Return [X, Y] of the center of cell containing provided text 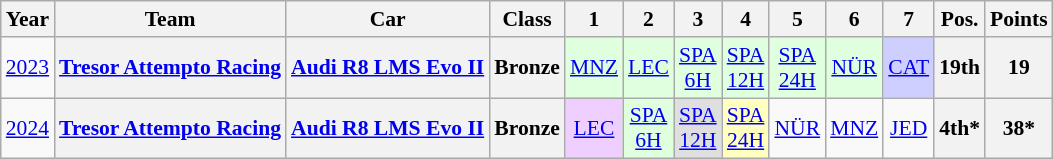
Class [527, 19]
Team [170, 19]
Car [388, 19]
4th* [960, 128]
19 [1019, 68]
4 [746, 19]
7 [908, 19]
2 [648, 19]
38* [1019, 128]
3 [698, 19]
CAT [908, 68]
2024 [28, 128]
JED [908, 128]
5 [797, 19]
19th [960, 68]
6 [854, 19]
Points [1019, 19]
2023 [28, 68]
Year [28, 19]
Pos. [960, 19]
1 [594, 19]
